Scan for the cell matching the given text and deliver its [X, Y] coordinate at center. 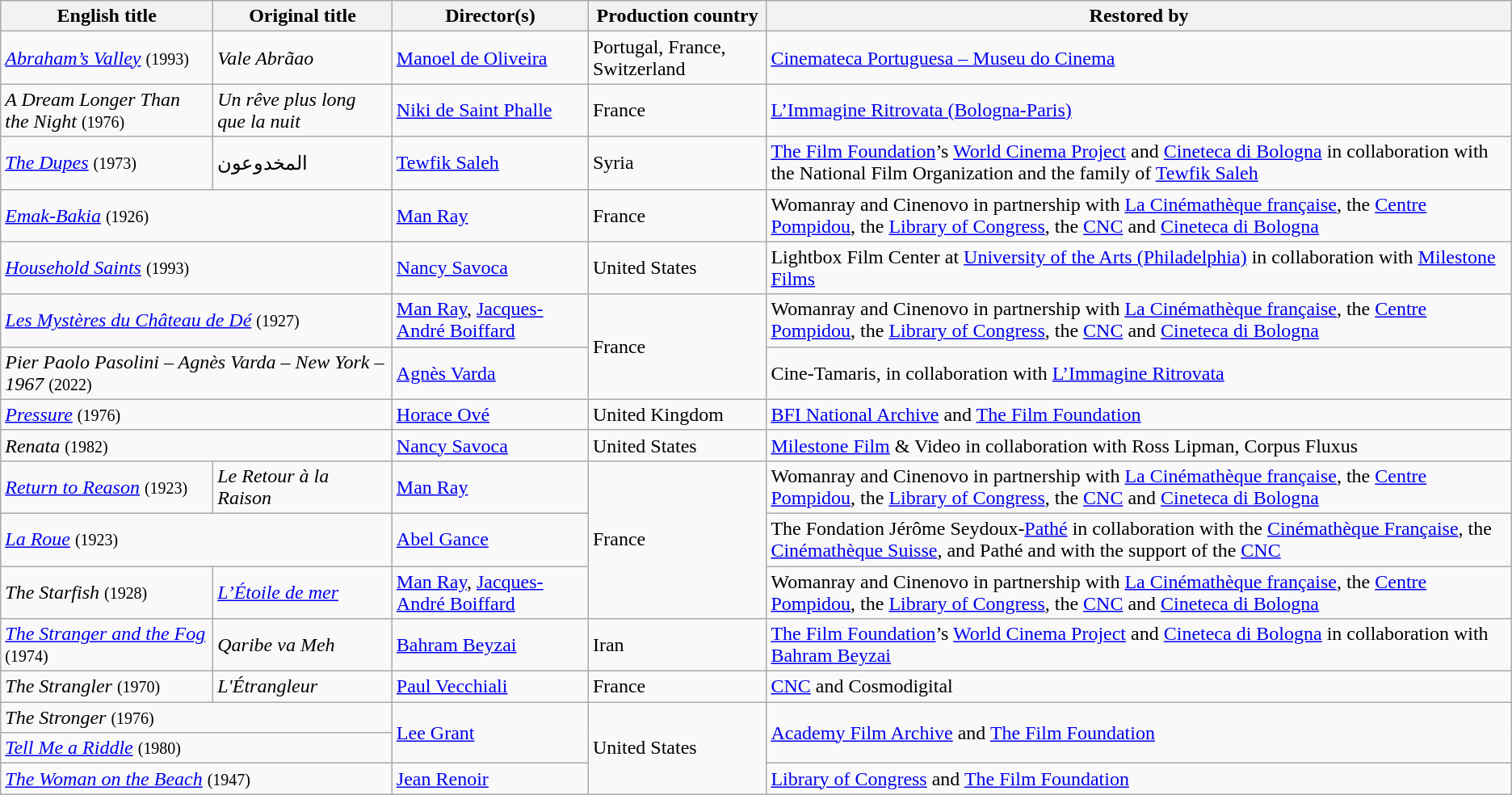
Paul Vecchiali [489, 687]
A Dream Longer Than the Night (1976) [107, 110]
Abraham’s Valley (1993) [107, 58]
Library of Congress and The Film Foundation [1139, 779]
Tewfik Saleh [489, 163]
Renata (1982) [197, 445]
Lightbox Film Center at University of the Arts (Philadelphia) in collaboration with Milestone Films [1139, 268]
The Dupes (1973) [107, 163]
The Stronger (1976) [197, 717]
Jean Renoir [489, 779]
Horace Ové [489, 414]
L'Étrangleur [303, 687]
English title [107, 16]
United Kingdom [677, 414]
Manoel de Oliveira [489, 58]
Tell Me a Riddle (1980) [197, 748]
Return to Reason (1923) [107, 486]
The Strangler (1970) [107, 687]
Le Retour à la Raison [303, 486]
The Woman on the Beach (1947) [197, 779]
Vale Abrãao [303, 58]
Lee Grant [489, 733]
Agnès Varda [489, 373]
The Starfish (1928) [107, 591]
Cine-Tamaris, in collaboration with L’Immagine Ritrovata [1139, 373]
المخدوعون [303, 163]
Abel Gance [489, 540]
Un rêve plus long que la nuit [303, 110]
La Roue (1923) [197, 540]
Syria [677, 163]
Restored by [1139, 16]
Qaribe va Meh [303, 645]
Milestone Film & Video in collaboration with Ross Lipman, Corpus Fluxus [1139, 445]
Production country [677, 16]
Bahram Beyzai [489, 645]
L’Étoile de mer [303, 591]
Niki de Saint Phalle [489, 110]
Les Mystères du Château de Dé (1927) [197, 320]
Academy Film Archive and The Film Foundation [1139, 733]
Emak-Bakia (1926) [197, 215]
Original title [303, 16]
L’Immagine Ritrovata (Bologna-Paris) [1139, 110]
BFI National Archive and The Film Foundation [1139, 414]
The Film Foundation’s World Cinema Project and Cineteca di Bologna in collaboration with Bahram Beyzai [1139, 645]
The Stranger and the Fog (1974) [107, 645]
Cinemateca Portuguesa – Museu do Cinema [1139, 58]
Household Saints (1993) [197, 268]
CNC and Cosmodigital [1139, 687]
Pier Paolo Pasolini – Agnès Varda – New York – 1967 (2022) [197, 373]
Director(s) [489, 16]
Portugal, France, Switzerland [677, 58]
Pressure (1976) [197, 414]
Iran [677, 645]
